Determine the [x, y] coordinate at the center of the cell enclosing the given text.  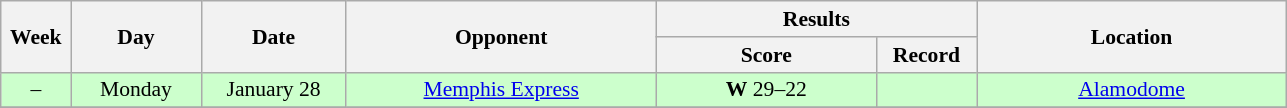
Location [1131, 36]
W 29–22 [766, 90]
Opponent [501, 36]
Day [136, 36]
Results [816, 19]
Monday [136, 90]
Record [926, 55]
Week [36, 36]
Score [766, 55]
– [36, 90]
Alamodome [1131, 90]
January 28 [274, 90]
Date [274, 36]
Memphis Express [501, 90]
